Output the [X, Y] coordinate of the center of the cell containing the given text.  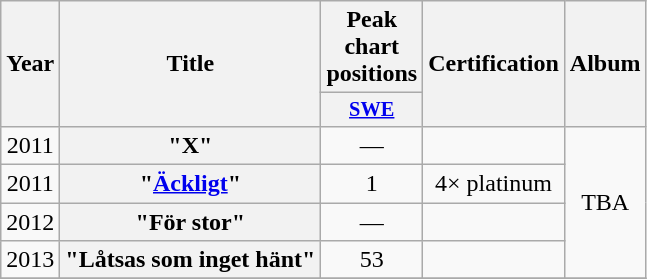
"För stor" [190, 222]
Album [605, 64]
"Äckligt" [190, 184]
2013 [30, 260]
"Låtsas som inget hänt" [190, 260]
53 [372, 260]
"X" [190, 145]
TBA [605, 202]
Peak chart positions [372, 47]
SWE [372, 110]
Title [190, 64]
2012 [30, 222]
4× platinum [494, 184]
Year [30, 64]
Certification [494, 64]
1 [372, 184]
